Find where the given text appears and provide that cell's center as [x, y] coordinate. 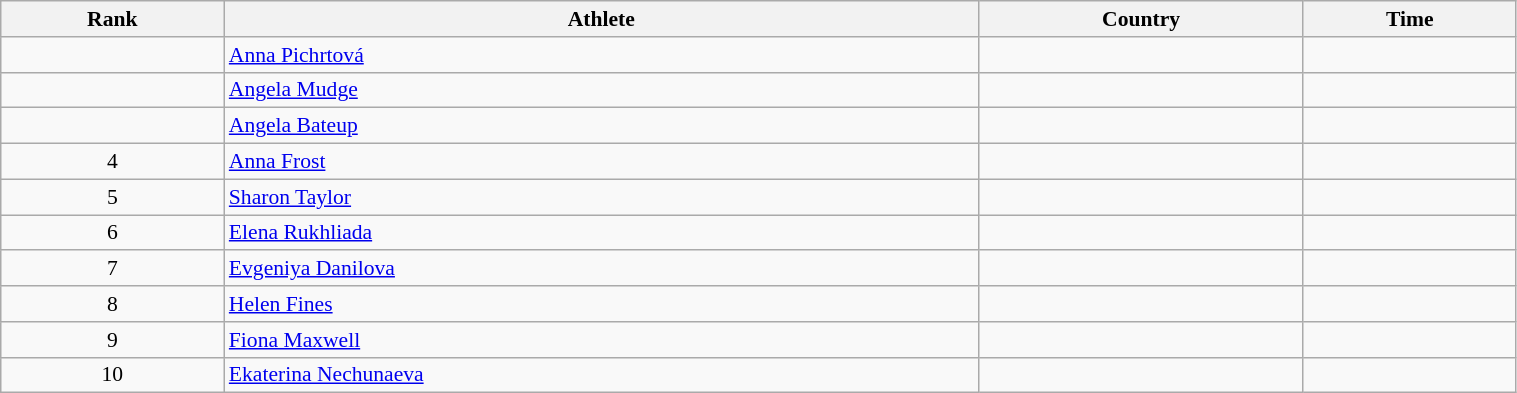
Anna Pichrtová [602, 55]
9 [112, 340]
Fiona Maxwell [602, 340]
8 [112, 304]
4 [112, 162]
Rank [112, 19]
Angela Bateup [602, 126]
Angela Mudge [602, 90]
5 [112, 197]
Elena Rukhliada [602, 233]
Ekaterina Nechunaeva [602, 375]
Sharon Taylor [602, 197]
Helen Fines [602, 304]
10 [112, 375]
Country [1142, 19]
6 [112, 233]
Anna Frost [602, 162]
Athlete [602, 19]
Time [1410, 19]
7 [112, 269]
Evgeniya Danilova [602, 269]
